Output the (X, Y) coordinate of the center of the cell containing the given text.  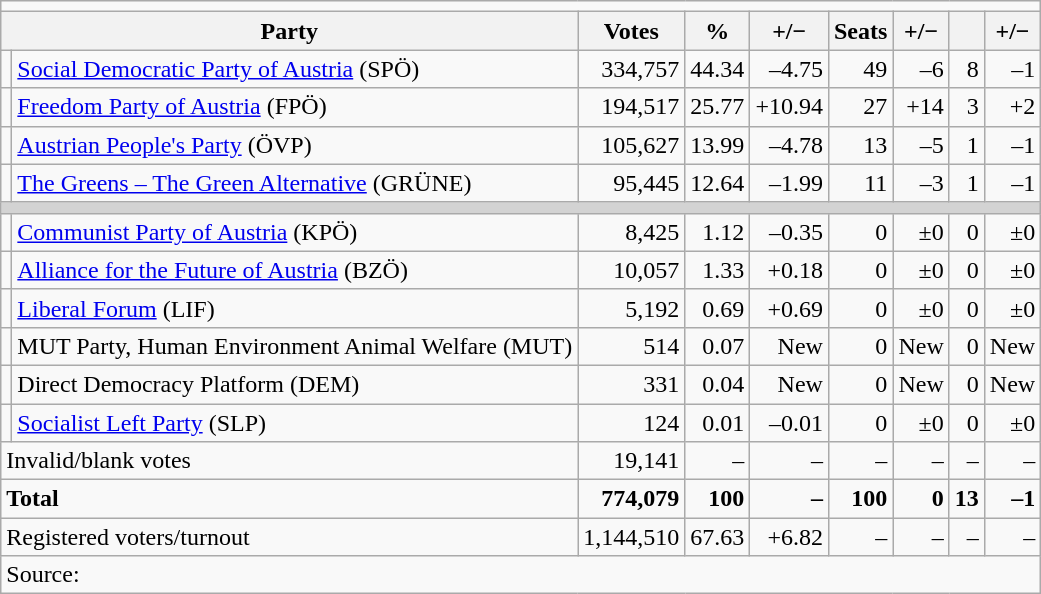
Source: (521, 575)
105,627 (632, 145)
49 (860, 69)
Seats (860, 31)
+6.82 (790, 537)
Socialist Left Party (SLP) (295, 423)
0.69 (718, 308)
1.33 (718, 270)
MUT Party, Human Environment Animal Welfare (MUT) (295, 346)
774,079 (632, 499)
Registered voters/turnout (290, 537)
–0.01 (790, 423)
25.77 (718, 107)
Invalid/blank votes (290, 461)
–0.35 (790, 232)
334,757 (632, 69)
+0.18 (790, 270)
0.04 (718, 384)
+0.69 (790, 308)
Total (290, 499)
8 (966, 69)
+14 (921, 107)
3 (966, 107)
1,144,510 (632, 537)
5,192 (632, 308)
% (718, 31)
Alliance for the Future of Austria (BZÖ) (295, 270)
–1.99 (790, 183)
Direct Democracy Platform (DEM) (295, 384)
514 (632, 346)
–4.78 (790, 145)
44.34 (718, 69)
13.99 (718, 145)
124 (632, 423)
Freedom Party of Austria (FPÖ) (295, 107)
67.63 (718, 537)
–6 (921, 69)
Social Democratic Party of Austria (SPÖ) (295, 69)
0.07 (718, 346)
Communist Party of Austria (KPÖ) (295, 232)
11 (860, 183)
12.64 (718, 183)
10,057 (632, 270)
Austrian People's Party (ÖVP) (295, 145)
–5 (921, 145)
0.01 (718, 423)
–4.75 (790, 69)
Party (290, 31)
8,425 (632, 232)
95,445 (632, 183)
1.12 (718, 232)
The Greens – The Green Alternative (GRÜNE) (295, 183)
Liberal Forum (LIF) (295, 308)
194,517 (632, 107)
–3 (921, 183)
27 (860, 107)
+2 (1012, 107)
331 (632, 384)
Votes (632, 31)
+10.94 (790, 107)
19,141 (632, 461)
